Detect which cell encompasses the target text, then output its [X, Y] center coordinate. 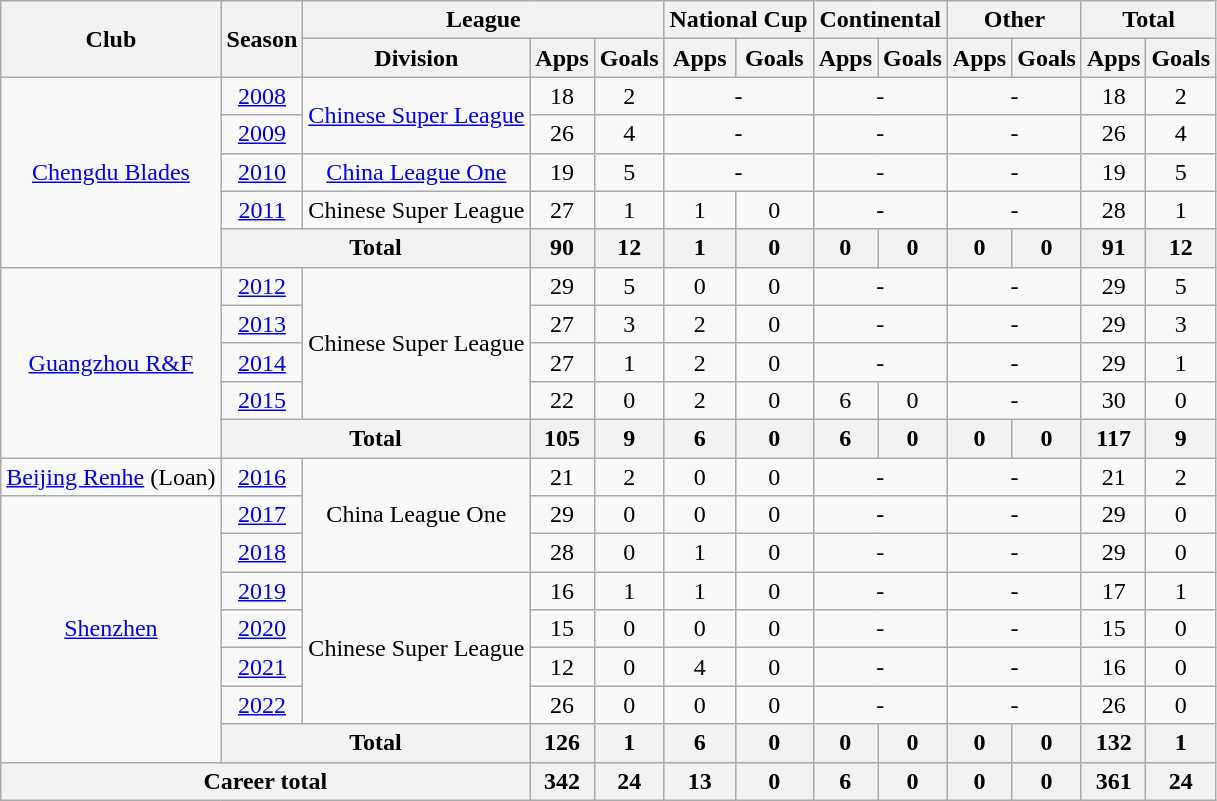
126 [562, 743]
League [484, 20]
Career total [266, 781]
2015 [262, 400]
132 [1113, 743]
2011 [262, 210]
2010 [262, 172]
Guangzhou R&F [111, 362]
30 [1113, 400]
91 [1113, 248]
Season [262, 39]
Club [111, 39]
2018 [262, 553]
2019 [262, 591]
2014 [262, 362]
2009 [262, 134]
Division [416, 58]
National Cup [738, 20]
2020 [262, 629]
Chengdu Blades [111, 172]
2013 [262, 324]
2008 [262, 96]
17 [1113, 591]
2021 [262, 667]
105 [562, 438]
Other [1014, 20]
2022 [262, 705]
2017 [262, 515]
Continental [880, 20]
2012 [262, 286]
Shenzhen [111, 629]
361 [1113, 781]
22 [562, 400]
342 [562, 781]
117 [1113, 438]
13 [700, 781]
2016 [262, 477]
90 [562, 248]
Beijing Renhe (Loan) [111, 477]
